Return [X, Y] of the center of cell containing provided text 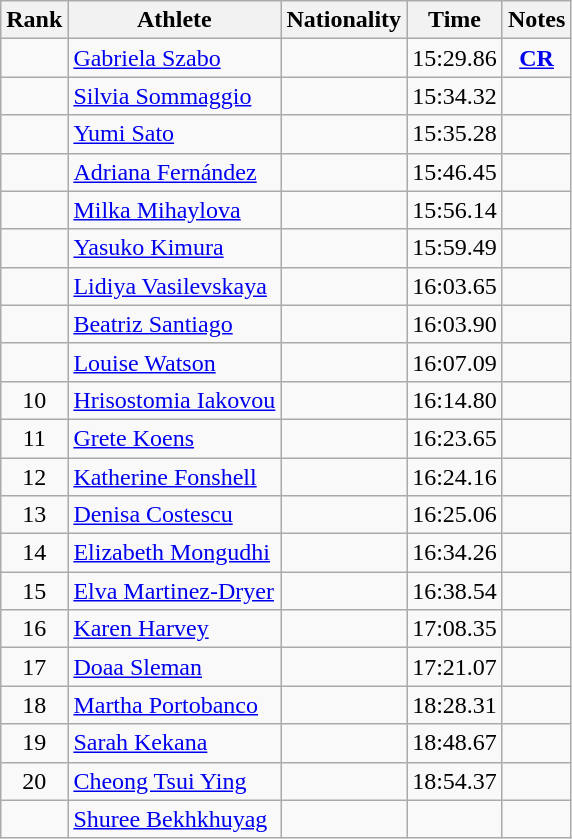
16:38.54 [455, 591]
Sarah Kekana [174, 743]
Cheong Tsui Ying [174, 781]
16:25.06 [455, 515]
17:21.07 [455, 667]
17 [34, 667]
16:34.26 [455, 553]
Lidiya Vasilevskaya [174, 286]
Shuree Bekhkhuyag [174, 819]
19 [34, 743]
16:14.80 [455, 400]
Notes [536, 20]
18:48.67 [455, 743]
16 [34, 629]
Martha Portobanco [174, 705]
18:28.31 [455, 705]
Nationality [344, 20]
18 [34, 705]
CR [536, 58]
15:56.14 [455, 210]
Gabriela Szabo [174, 58]
Yumi Sato [174, 134]
16:03.90 [455, 324]
Athlete [174, 20]
Katherine Fonshell [174, 477]
15 [34, 591]
14 [34, 553]
Silvia Sommaggio [174, 96]
15:34.32 [455, 96]
16:24.16 [455, 477]
Yasuko Kimura [174, 248]
17:08.35 [455, 629]
18:54.37 [455, 781]
11 [34, 438]
Elva Martinez-Dryer [174, 591]
15:59.49 [455, 248]
Hrisostomia Iakovou [174, 400]
Rank [34, 20]
Beatriz Santiago [174, 324]
12 [34, 477]
Grete Koens [174, 438]
Karen Harvey [174, 629]
Louise Watson [174, 362]
15:35.28 [455, 134]
Time [455, 20]
16:03.65 [455, 286]
15:29.86 [455, 58]
Adriana Fernández [174, 172]
Doaa Sleman [174, 667]
13 [34, 515]
16:07.09 [455, 362]
16:23.65 [455, 438]
15:46.45 [455, 172]
10 [34, 400]
Elizabeth Mongudhi [174, 553]
20 [34, 781]
Denisa Costescu [174, 515]
Milka Mihaylova [174, 210]
